From the cell containing the given text, extract its center point as (x, y) coordinate. 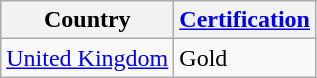
Certification (245, 20)
Country (88, 20)
Gold (245, 58)
United Kingdom (88, 58)
